Detect which cell encompasses the target text, then output its (X, Y) center coordinate. 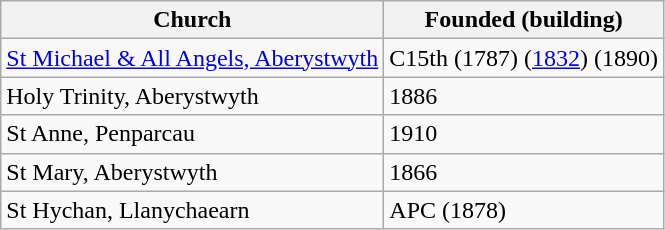
St Hychan, Llanychaearn (192, 210)
Church (192, 20)
St Michael & All Angels, Aberystwyth (192, 58)
Founded (building) (524, 20)
1910 (524, 134)
St Mary, Aberystwyth (192, 172)
St Anne, Penparcau (192, 134)
1866 (524, 172)
APC (1878) (524, 210)
Holy Trinity, Aberystwyth (192, 96)
1886 (524, 96)
C15th (1787) (1832) (1890) (524, 58)
